Extract the [X, Y] coordinate from the center of the cell holding the provided text.  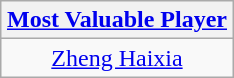
Zheng Haixia [116, 58]
Most Valuable Player [116, 20]
